From the cell containing the given text, extract its center point as [X, Y] coordinate. 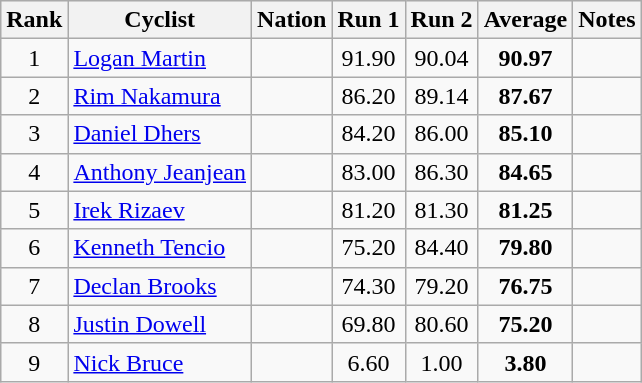
6 [34, 248]
Nation [292, 20]
85.10 [526, 134]
84.20 [368, 134]
Rim Nakamura [160, 96]
Anthony Jeanjean [160, 172]
Justin Dowell [160, 324]
5 [34, 210]
Nick Bruce [160, 362]
84.65 [526, 172]
Average [526, 20]
Cyclist [160, 20]
9 [34, 362]
76.75 [526, 286]
81.30 [442, 210]
Daniel Dhers [160, 134]
Declan Brooks [160, 286]
89.14 [442, 96]
81.25 [526, 210]
6.60 [368, 362]
7 [34, 286]
Notes [607, 20]
Irek Rizaev [160, 210]
1.00 [442, 362]
Run 1 [368, 20]
90.04 [442, 58]
Run 2 [442, 20]
86.20 [368, 96]
3 [34, 134]
90.97 [526, 58]
69.80 [368, 324]
8 [34, 324]
79.20 [442, 286]
81.20 [368, 210]
1 [34, 58]
Rank [34, 20]
3.80 [526, 362]
79.80 [526, 248]
2 [34, 96]
Logan Martin [160, 58]
4 [34, 172]
74.30 [368, 286]
87.67 [526, 96]
86.00 [442, 134]
Kenneth Tencio [160, 248]
83.00 [368, 172]
86.30 [442, 172]
80.60 [442, 324]
84.40 [442, 248]
91.90 [368, 58]
